Extract the (X, Y) coordinate from the center of the cell holding the provided text.  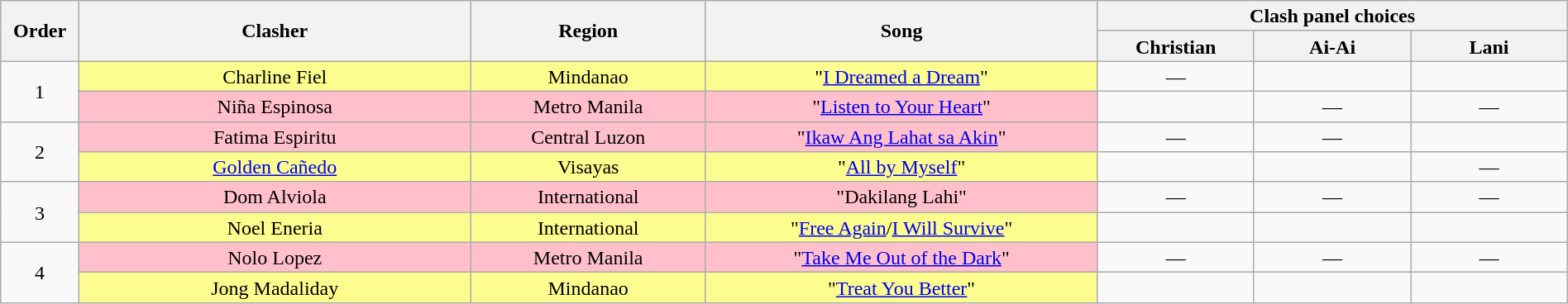
Charline Fiel (275, 76)
"I Dreamed a Dream" (901, 76)
Dom Alviola (275, 197)
"Free Again/I Will Survive" (901, 228)
Order (40, 31)
Region (588, 31)
Fatima Espiritu (275, 137)
Visayas (588, 167)
"Dakilang Lahi" (901, 197)
2 (40, 152)
Song (901, 31)
Christian (1176, 46)
Lani (1489, 46)
1 (40, 91)
"Treat You Better" (901, 287)
Golden Cañedo (275, 167)
"Listen to Your Heart" (901, 106)
3 (40, 211)
Niña Espinosa (275, 106)
Jong Madaliday (275, 287)
"Take Me Out of the Dark" (901, 258)
Nolo Lopez (275, 258)
"Ikaw Ang Lahat sa Akin" (901, 137)
Clash panel choices (1332, 17)
Central Luzon (588, 137)
Clasher (275, 31)
4 (40, 273)
Ai-Ai (1331, 46)
Noel Eneria (275, 228)
"All by Myself" (901, 167)
